Locate the cell with the specified text and output its (X, Y) center coordinate. 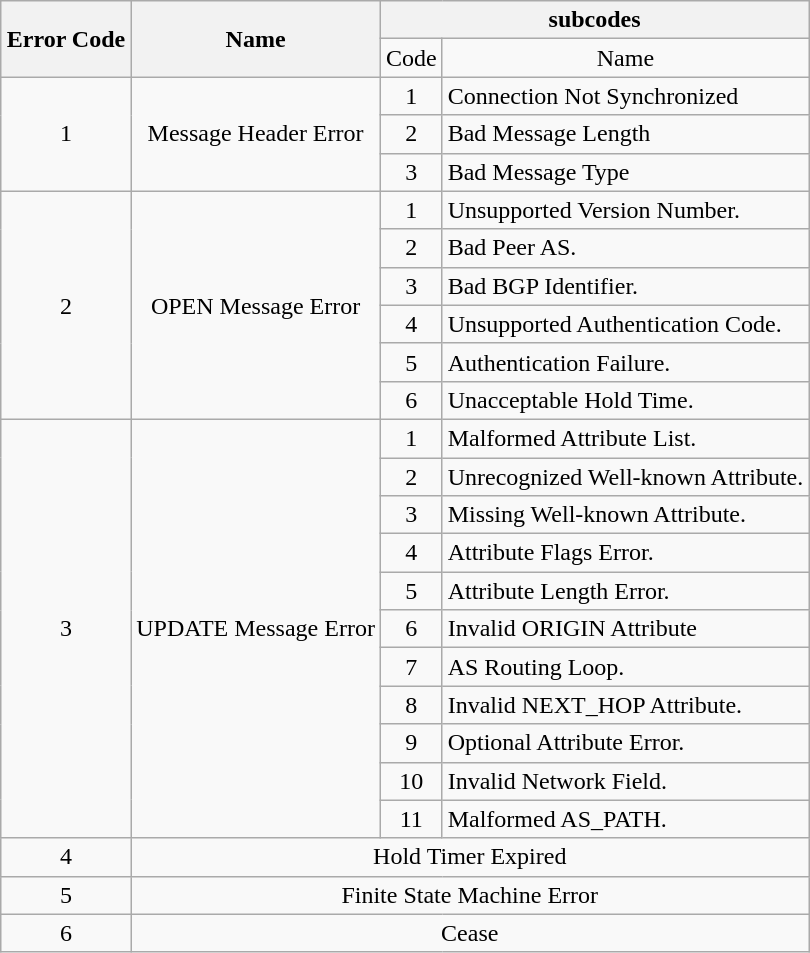
Unsupported Authentication Code. (626, 324)
OPEN Message Error (256, 305)
Unacceptable Hold Time. (626, 400)
subcodes (594, 20)
UPDATE Message Error (256, 628)
Finite State Machine Error (470, 895)
Message Header Error (256, 134)
Hold Timer Expired (470, 857)
Attribute Flags Error. (626, 553)
Authentication Failure. (626, 362)
Bad Message Type (626, 172)
Missing Well-known Attribute. (626, 515)
Bad BGP Identifier. (626, 286)
Malformed Attribute List. (626, 438)
Invalid NEXT_HOP Attribute. (626, 705)
Invalid ORIGIN Attribute (626, 629)
Error Code (66, 39)
11 (411, 819)
10 (411, 781)
Bad Peer AS. (626, 248)
Bad Message Length (626, 134)
Unrecognized Well-known Attribute. (626, 477)
Optional Attribute Error. (626, 743)
8 (411, 705)
Invalid Network Field. (626, 781)
Cease (470, 933)
Connection Not Synchronized (626, 96)
AS Routing Loop. (626, 667)
9 (411, 743)
Malformed AS_PATH. (626, 819)
7 (411, 667)
Unsupported Version Number. (626, 210)
Attribute Length Error. (626, 591)
Code (411, 58)
